From the cell containing the given text, extract its center point as [X, Y] coordinate. 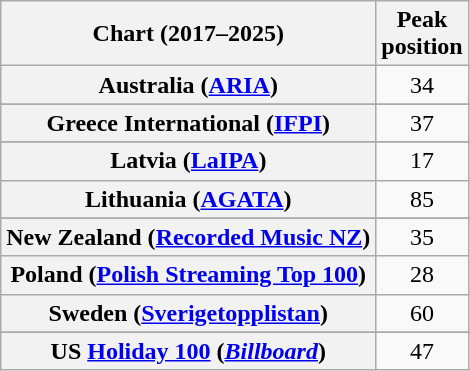
New Zealand (Recorded Music NZ) [188, 237]
85 [422, 199]
Lithuania (AGATA) [188, 199]
Latvia (LaIPA) [188, 161]
35 [422, 237]
37 [422, 123]
17 [422, 161]
Poland (Polish Streaming Top 100) [188, 275]
Chart (2017–2025) [188, 34]
Peakposition [422, 34]
Greece International (IFPI) [188, 123]
Sweden (Sverigetopplistan) [188, 313]
US Holiday 100 (Billboard) [188, 351]
47 [422, 351]
60 [422, 313]
28 [422, 275]
Australia (ARIA) [188, 85]
34 [422, 85]
